Output the [X, Y] coordinate of the center of the cell containing the given text.  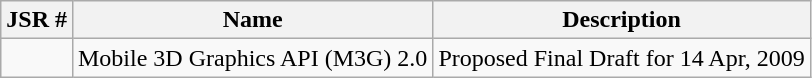
JSR # [37, 20]
Description [622, 20]
Proposed Final Draft for 14 Apr, 2009 [622, 58]
Mobile 3D Graphics API (M3G) 2.0 [252, 58]
Name [252, 20]
